For the text-containing cell, return its midpoint in (x, y) coordinate format. 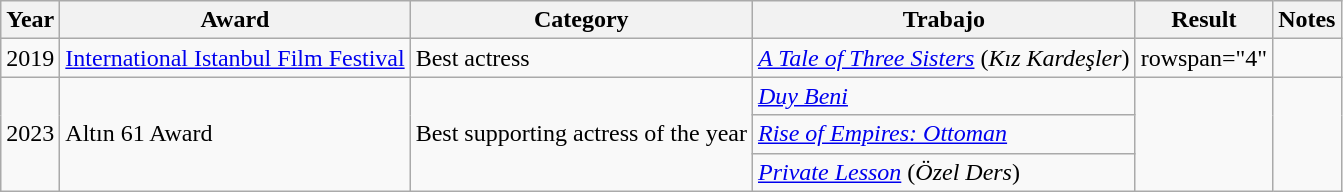
Trabajo (944, 20)
Category (581, 20)
Altın 61 Award (235, 134)
Private Lesson (Özel Ders) (944, 172)
Best supporting actress of the year (581, 134)
Rise of Empires: Ottoman (944, 134)
2019 (30, 58)
International Istanbul Film Festival (235, 58)
A Tale of Three Sisters (Kız Kardeşler) (944, 58)
Notes (1307, 20)
2023 (30, 134)
Best actress (581, 58)
Result (1204, 20)
rowspan="4" (1204, 58)
Year (30, 20)
Award (235, 20)
Duy Beni (944, 96)
